Pinpoint the cell where the given text exists, returning its [X, Y] midpoint coordinate. 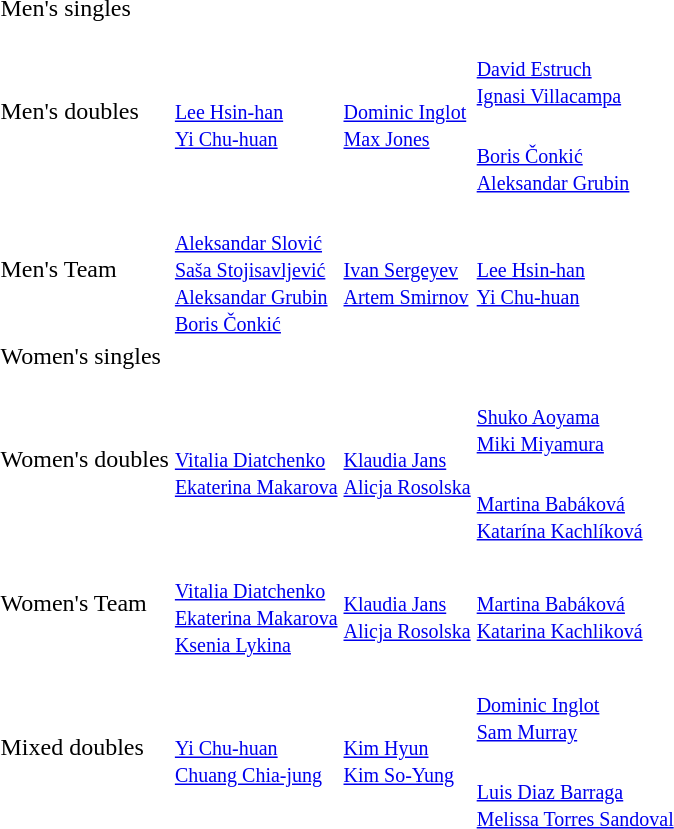
Vitalia DiatchenkoEkaterina MakarovaKsenia Lykina [256, 604]
Dominic InglotMax Jones [407, 112]
Vitalia DiatchenkoEkaterina Makarova [256, 460]
Aleksandar SlovićSaša StojisavljevićAleksandar GrubinBoris Čonkić [256, 269]
Lee Hsin-hanYi Chu-huan [256, 112]
Ivan SergeyevArtem Smirnov [407, 269]
